Find where the given text appears and provide that cell's center as (x, y) coordinate. 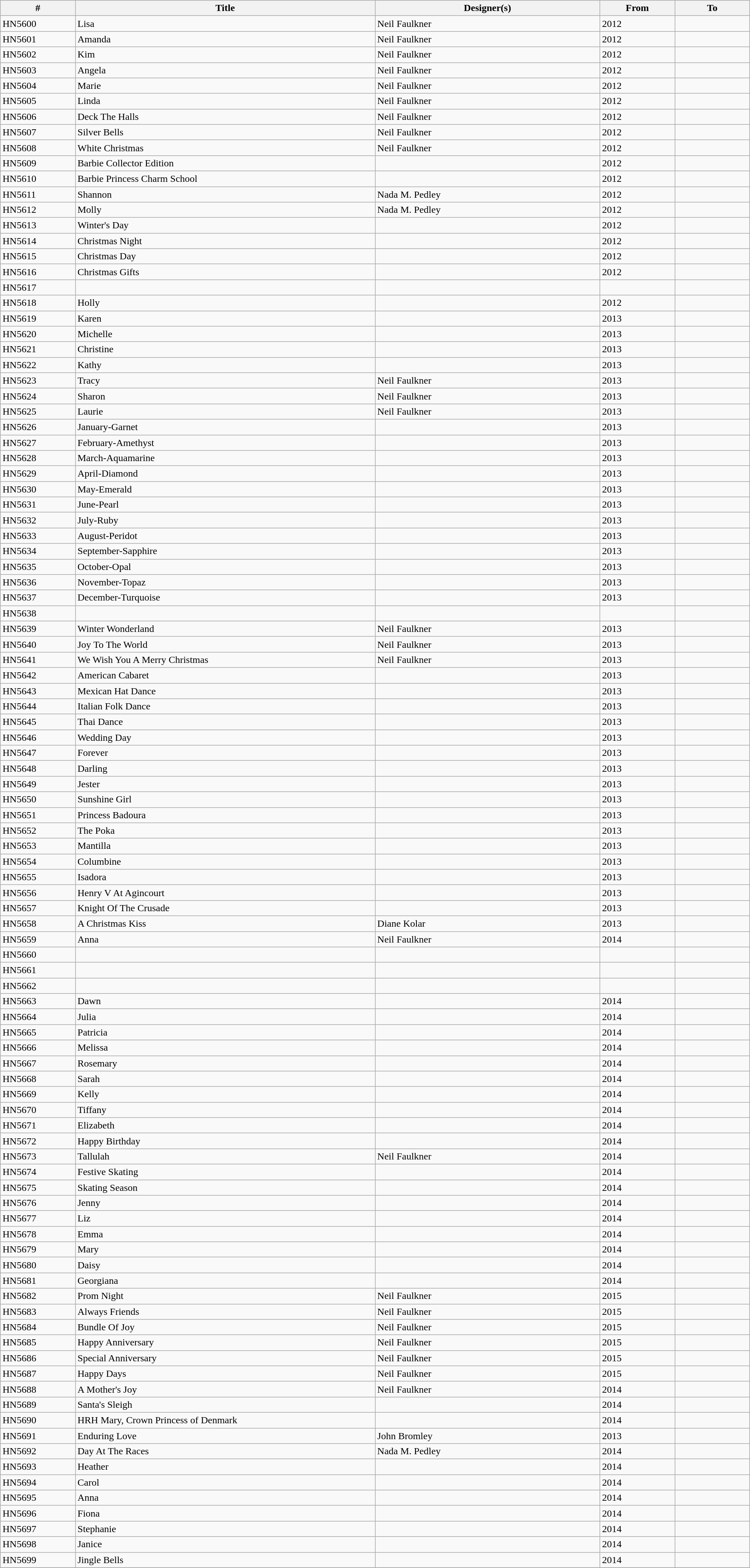
HN5616 (38, 272)
Festive Skating (225, 1172)
Linda (225, 101)
HN5618 (38, 303)
HN5696 (38, 1513)
Darling (225, 769)
Kathy (225, 365)
HN5694 (38, 1482)
Santa's Sleigh (225, 1405)
HN5672 (38, 1141)
HN5636 (38, 582)
HN5613 (38, 225)
Tiffany (225, 1110)
HN5684 (38, 1327)
Karen (225, 318)
HN5666 (38, 1048)
HN5624 (38, 396)
HN5691 (38, 1435)
Christmas Day (225, 256)
HN5689 (38, 1405)
Title (225, 8)
Isadora (225, 877)
HN5623 (38, 380)
Princess Badoura (225, 815)
HN5695 (38, 1498)
HN5606 (38, 117)
HN5687 (38, 1374)
August-Peridot (225, 536)
Day At The Races (225, 1451)
Italian Folk Dance (225, 707)
HN5644 (38, 707)
HN5610 (38, 179)
Jenny (225, 1203)
HN5678 (38, 1234)
HN5677 (38, 1219)
July-Ruby (225, 520)
HN5638 (38, 613)
Kelly (225, 1094)
HN5660 (38, 955)
January-Garnet (225, 427)
Barbie Princess Charm School (225, 179)
February-Amethyst (225, 442)
HN5673 (38, 1156)
HN5602 (38, 55)
Happy Anniversary (225, 1343)
HN5690 (38, 1420)
HN5676 (38, 1203)
Barbie Collector Edition (225, 163)
HN5607 (38, 132)
HN5628 (38, 458)
HN5655 (38, 877)
Prom Night (225, 1296)
Happy Birthday (225, 1141)
HN5627 (38, 442)
HN5680 (38, 1265)
Janice (225, 1544)
Angela (225, 70)
HN5679 (38, 1250)
HN5669 (38, 1094)
Tallulah (225, 1156)
# (38, 8)
A Christmas Kiss (225, 923)
HN5630 (38, 489)
Dawn (225, 1001)
HN5609 (38, 163)
HN5697 (38, 1529)
HN5662 (38, 986)
Sunshine Girl (225, 799)
Jingle Bells (225, 1560)
HN5692 (38, 1451)
Emma (225, 1234)
Christmas Gifts (225, 272)
HN5699 (38, 1560)
HN5639 (38, 629)
HN5667 (38, 1063)
HN5646 (38, 738)
Diane Kolar (488, 923)
HN5675 (38, 1188)
HN5688 (38, 1389)
Thai Dance (225, 722)
HN5611 (38, 194)
HN5681 (38, 1281)
HN5614 (38, 241)
HN5620 (38, 334)
May-Emerald (225, 489)
Always Friends (225, 1312)
Daisy (225, 1265)
Michelle (225, 334)
Sharon (225, 396)
Julia (225, 1017)
Heather (225, 1467)
HN5635 (38, 567)
A Mother's Joy (225, 1389)
Carol (225, 1482)
HN5653 (38, 846)
HN5658 (38, 923)
HN5670 (38, 1110)
John Bromley (488, 1435)
HN5665 (38, 1032)
HN5659 (38, 939)
November-Topaz (225, 582)
HN5637 (38, 598)
HN5643 (38, 691)
Rosemary (225, 1063)
HN5640 (38, 644)
HN5634 (38, 551)
HN5605 (38, 101)
December-Turquoise (225, 598)
Knight Of The Crusade (225, 908)
Amanda (225, 39)
HN5612 (38, 210)
HN5619 (38, 318)
HN5682 (38, 1296)
March-Aquamarine (225, 458)
HN5674 (38, 1172)
Shannon (225, 194)
Bundle Of Joy (225, 1327)
Tracy (225, 380)
HN5656 (38, 892)
Stephanie (225, 1529)
HN5664 (38, 1017)
HN5698 (38, 1544)
Elizabeth (225, 1125)
Marie (225, 86)
Jester (225, 784)
Lisa (225, 24)
Christine (225, 349)
Silver Bells (225, 132)
Forever (225, 753)
HN5651 (38, 815)
HN5626 (38, 427)
Joy To The World (225, 644)
April-Diamond (225, 474)
HN5615 (38, 256)
September-Sapphire (225, 551)
HN5633 (38, 536)
HN5663 (38, 1001)
October-Opal (225, 567)
Holly (225, 303)
White Christmas (225, 148)
Liz (225, 1219)
HN5671 (38, 1125)
Laurie (225, 411)
HN5604 (38, 86)
Henry V At Agincourt (225, 892)
Kim (225, 55)
HRH Mary, Crown Princess of Denmark (225, 1420)
HN5668 (38, 1079)
HN5649 (38, 784)
HN5685 (38, 1343)
To (712, 8)
HN5632 (38, 520)
We Wish You A Merry Christmas (225, 660)
June-Pearl (225, 505)
Molly (225, 210)
HN5683 (38, 1312)
The Poka (225, 830)
HN5657 (38, 908)
Georgiana (225, 1281)
HN5654 (38, 861)
Mary (225, 1250)
HN5621 (38, 349)
Melissa (225, 1048)
HN5603 (38, 70)
Enduring Love (225, 1435)
From (637, 8)
HN5601 (38, 39)
HN5608 (38, 148)
Deck The Halls (225, 117)
Special Anniversary (225, 1358)
HN5647 (38, 753)
HN5617 (38, 287)
HN5631 (38, 505)
HN5645 (38, 722)
HN5641 (38, 660)
Mantilla (225, 846)
HN5622 (38, 365)
HN5661 (38, 970)
Christmas Night (225, 241)
HN5629 (38, 474)
HN5625 (38, 411)
Winter Wonderland (225, 629)
Skating Season (225, 1188)
Happy Days (225, 1374)
American Cabaret (225, 675)
Wedding Day (225, 738)
HN5650 (38, 799)
Mexican Hat Dance (225, 691)
HN5693 (38, 1467)
Columbine (225, 861)
Sarah (225, 1079)
Fiona (225, 1513)
HN5648 (38, 769)
Winter's Day (225, 225)
Designer(s) (488, 8)
Patricia (225, 1032)
HN5652 (38, 830)
HN5600 (38, 24)
HN5686 (38, 1358)
HN5642 (38, 675)
